Search for the cell housing the specified text and yield its (X, Y) center coordinate. 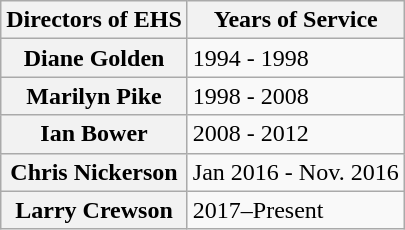
Larry Crewson (94, 210)
Diane Golden (94, 58)
Directors of EHS (94, 20)
2008 - 2012 (296, 134)
Jan 2016 - Nov. 2016 (296, 172)
Marilyn Pike (94, 96)
Chris Nickerson (94, 172)
2017–Present (296, 210)
1998 - 2008 (296, 96)
1994 - 1998 (296, 58)
Years of Service (296, 20)
Ian Bower (94, 134)
